Scan for the cell matching the given text and deliver its (x, y) coordinate at center. 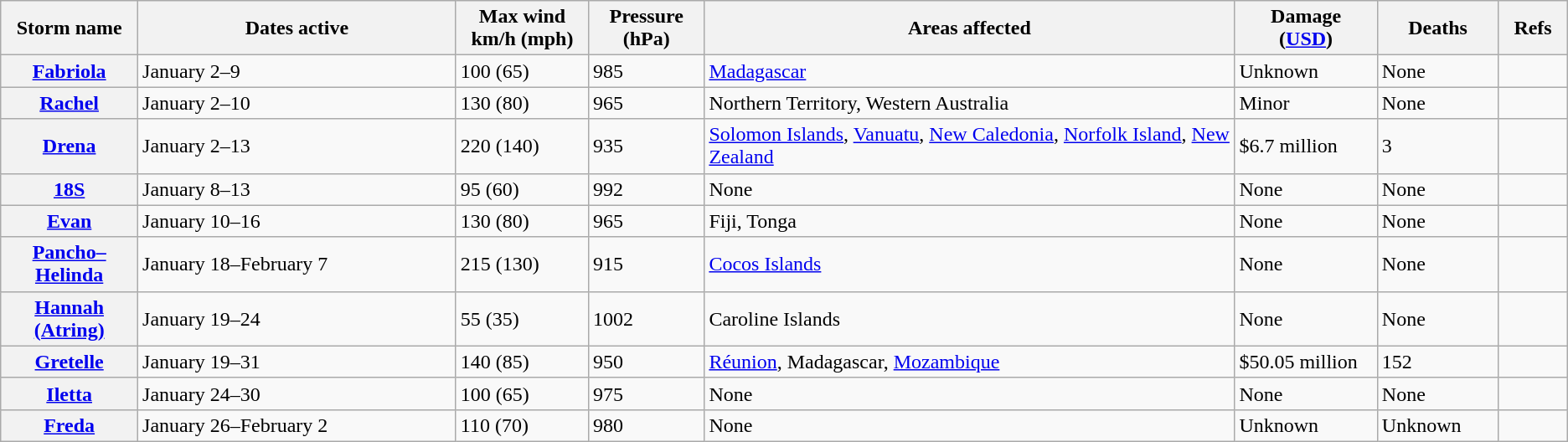
$6.7 million (1306, 146)
Hannah (Atring) (70, 318)
January 8–13 (297, 189)
January 26–February 2 (297, 425)
January 18–February 7 (297, 265)
Dates active (297, 28)
January 19–31 (297, 362)
Max windkm/h (mph) (522, 28)
1002 (647, 318)
January 19–24 (297, 318)
Cocos Islands (970, 265)
992 (647, 189)
975 (647, 393)
Fiji, Tonga (970, 221)
Damage(USD) (1306, 28)
January 10–16 (297, 221)
Caroline Islands (970, 318)
Refs (1533, 28)
Northern Territory, Western Australia (970, 103)
980 (647, 425)
Pressure(hPa) (647, 28)
Gretelle (70, 362)
January 24–30 (297, 393)
Fabriola (70, 71)
Rachel (70, 103)
935 (647, 146)
Iletta (70, 393)
Madagascar (970, 71)
January 2–13 (297, 146)
Areas affected (970, 28)
18S (70, 189)
215 (130) (522, 265)
Pancho–Helinda (70, 265)
950 (647, 362)
January 2–9 (297, 71)
Freda (70, 425)
140 (85) (522, 362)
Storm name (70, 28)
Evan (70, 221)
985 (647, 71)
January 2–10 (297, 103)
Minor (1306, 103)
3 (1437, 146)
Drena (70, 146)
110 (70) (522, 425)
Deaths (1437, 28)
Réunion, Madagascar, Mozambique (970, 362)
Solomon Islands, Vanuatu, New Caledonia, Norfolk Island, New Zealand (970, 146)
55 (35) (522, 318)
95 (60) (522, 189)
220 (140) (522, 146)
$50.05 million (1306, 362)
915 (647, 265)
152 (1437, 362)
